Extract the [X, Y] coordinate from the center of the cell holding the provided text.  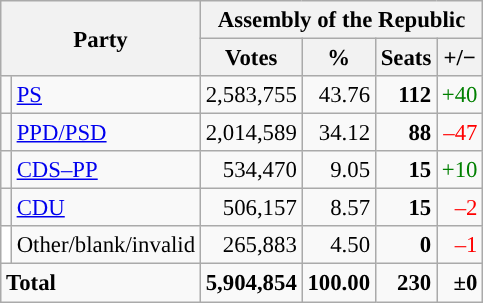
% [338, 58]
0 [406, 245]
2,583,755 [251, 95]
9.05 [338, 170]
8.57 [338, 208]
Total [101, 283]
88 [406, 133]
2,014,589 [251, 133]
Seats [406, 58]
–2 [460, 208]
4.50 [338, 245]
5,904,854 [251, 283]
+/− [460, 58]
506,157 [251, 208]
PPD/PSD [106, 133]
PS [106, 95]
Votes [251, 58]
+10 [460, 170]
–47 [460, 133]
Other/blank/invalid [106, 245]
34.12 [338, 133]
+40 [460, 95]
CDU [106, 208]
534,470 [251, 170]
Party [101, 38]
112 [406, 95]
43.76 [338, 95]
265,883 [251, 245]
100.00 [338, 283]
±0 [460, 283]
230 [406, 283]
–1 [460, 245]
Assembly of the Republic [341, 20]
CDS–PP [106, 170]
